Provide the [X, Y] coordinate of the cell's center where the given text is located.  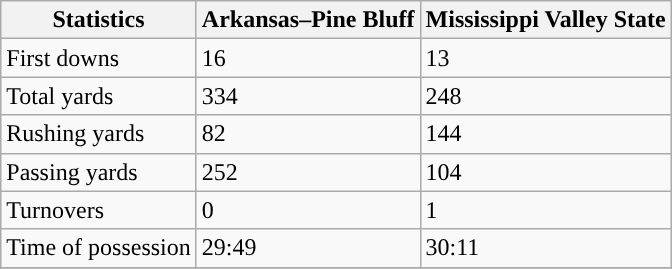
Statistics [99, 20]
29:49 [308, 248]
Time of possession [99, 248]
104 [546, 172]
82 [308, 134]
First downs [99, 58]
Rushing yards [99, 134]
16 [308, 58]
Total yards [99, 96]
248 [546, 96]
0 [308, 210]
Mississippi Valley State [546, 20]
Turnovers [99, 210]
Arkansas–Pine Bluff [308, 20]
144 [546, 134]
Passing yards [99, 172]
252 [308, 172]
30:11 [546, 248]
1 [546, 210]
334 [308, 96]
13 [546, 58]
